Return the [x, y] coordinate for the center point of the cell that contains the specified text.  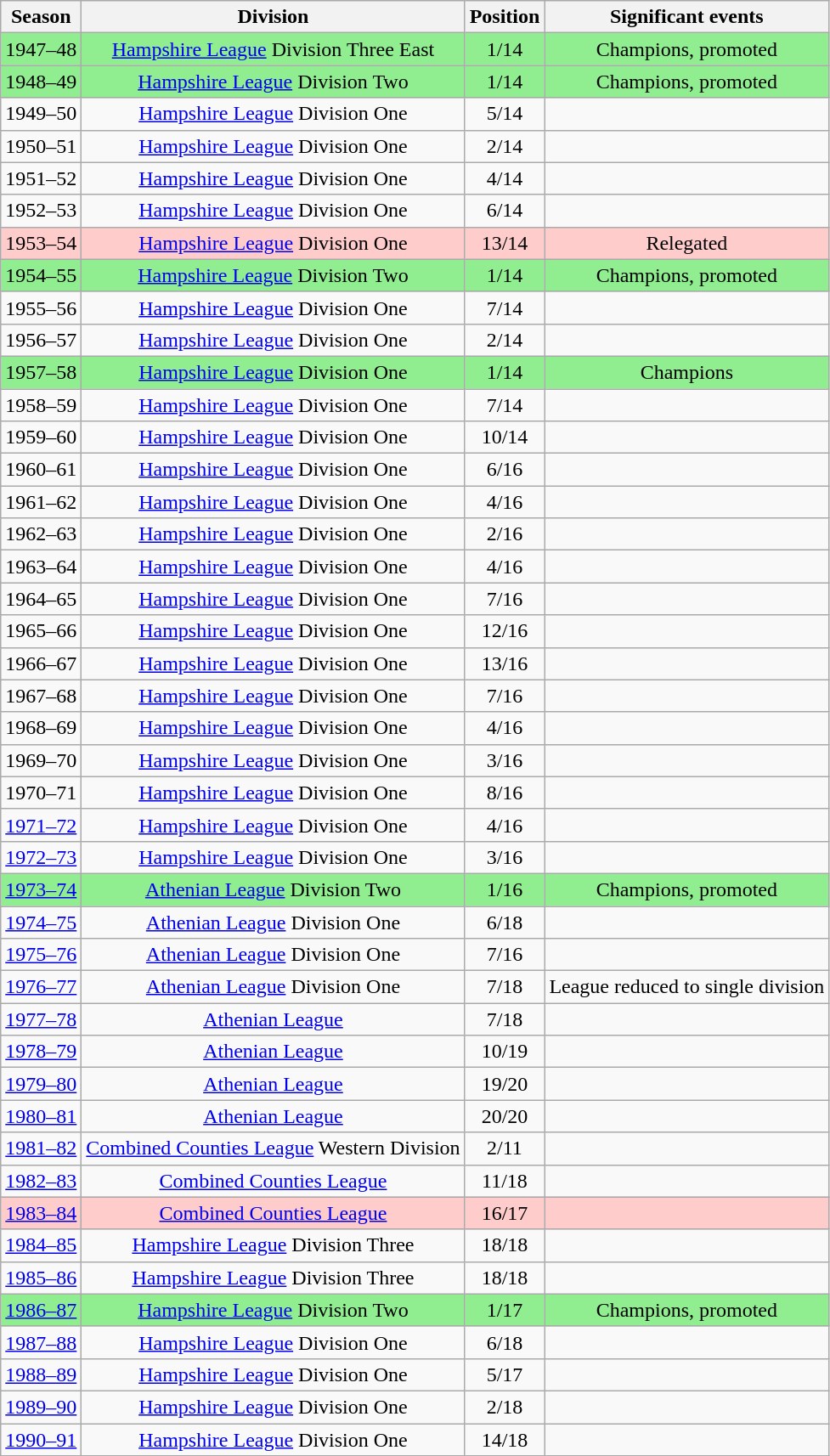
Position [505, 17]
8/16 [505, 793]
1977–78 [41, 1019]
Season [41, 17]
1982–83 [41, 1181]
11/18 [505, 1181]
1971–72 [41, 825]
1959–60 [41, 437]
1973–74 [41, 889]
19/20 [505, 1084]
13/14 [505, 243]
2/18 [505, 1407]
Hampshire League Division Three East [274, 49]
League reduced to single division [686, 987]
1972–73 [41, 857]
1960–61 [41, 470]
2/11 [505, 1148]
Relegated [686, 243]
Athenian League Division Two [274, 889]
1975–76 [41, 955]
6/14 [505, 211]
Champions [686, 372]
1976–77 [41, 987]
1951–52 [41, 178]
1/17 [505, 1310]
10/14 [505, 437]
1956–57 [41, 340]
1950–51 [41, 146]
1963–64 [41, 567]
5/17 [505, 1374]
Combined Counties League Western Division [274, 1148]
1957–58 [41, 372]
1979–80 [41, 1084]
1981–82 [41, 1148]
1974–75 [41, 922]
1955–56 [41, 308]
1970–71 [41, 793]
6/16 [505, 470]
4/14 [505, 178]
1964–65 [41, 599]
13/16 [505, 663]
12/16 [505, 631]
1990–91 [41, 1440]
1/16 [505, 889]
1987–88 [41, 1342]
1986–87 [41, 1310]
1989–90 [41, 1407]
1961–62 [41, 502]
1952–53 [41, 211]
16/17 [505, 1213]
1953–54 [41, 243]
1965–66 [41, 631]
1962–63 [41, 534]
10/19 [505, 1052]
1988–89 [41, 1374]
1967–68 [41, 696]
14/18 [505, 1440]
1984–85 [41, 1245]
1947–48 [41, 49]
1966–67 [41, 663]
1949–50 [41, 114]
Significant events [686, 17]
1954–55 [41, 275]
20/20 [505, 1116]
1980–81 [41, 1116]
1985–86 [41, 1278]
1958–59 [41, 405]
1978–79 [41, 1052]
Division [274, 17]
1983–84 [41, 1213]
1969–70 [41, 760]
1968–69 [41, 728]
2/16 [505, 534]
1948–49 [41, 82]
5/14 [505, 114]
